Output the [x, y] coordinate of the center of the cell containing the given text.  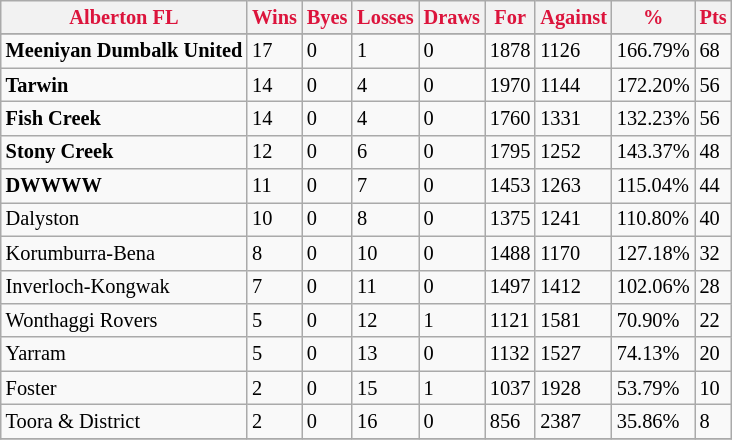
1144 [574, 85]
127.18% [654, 253]
1760 [510, 118]
1970 [510, 85]
16 [385, 421]
Byes [327, 17]
1375 [510, 219]
20 [714, 354]
13 [385, 354]
1928 [574, 388]
115.04% [654, 186]
102.06% [654, 287]
1132 [510, 354]
40 [714, 219]
Foster [124, 388]
1581 [574, 320]
Tarwin [124, 85]
Inverloch-Kongwak [124, 287]
Alberton FL [124, 17]
1453 [510, 186]
% [654, 17]
2387 [574, 421]
1252 [574, 152]
Wonthaggi Rovers [124, 320]
70.90% [654, 320]
172.20% [654, 85]
Pts [714, 17]
1037 [510, 388]
1121 [510, 320]
856 [510, 421]
1331 [574, 118]
1170 [574, 253]
143.37% [654, 152]
110.80% [654, 219]
32 [714, 253]
132.23% [654, 118]
Korumburra-Bena [124, 253]
48 [714, 152]
1412 [574, 287]
15 [385, 388]
DWWWW [124, 186]
28 [714, 287]
1126 [574, 51]
Wins [274, 17]
1527 [574, 354]
Losses [385, 17]
22 [714, 320]
1488 [510, 253]
68 [714, 51]
Meeniyan Dumbalk United [124, 51]
1497 [510, 287]
1263 [574, 186]
166.79% [654, 51]
1241 [574, 219]
1795 [510, 152]
Against [574, 17]
1878 [510, 51]
Stony Creek [124, 152]
Yarram [124, 354]
53.79% [654, 388]
Draws [452, 17]
Toora & District [124, 421]
35.86% [654, 421]
17 [274, 51]
44 [714, 186]
Dalyston [124, 219]
6 [385, 152]
Fish Creek [124, 118]
For [510, 17]
74.13% [654, 354]
